For the text-containing cell, return its midpoint in (X, Y) coordinate format. 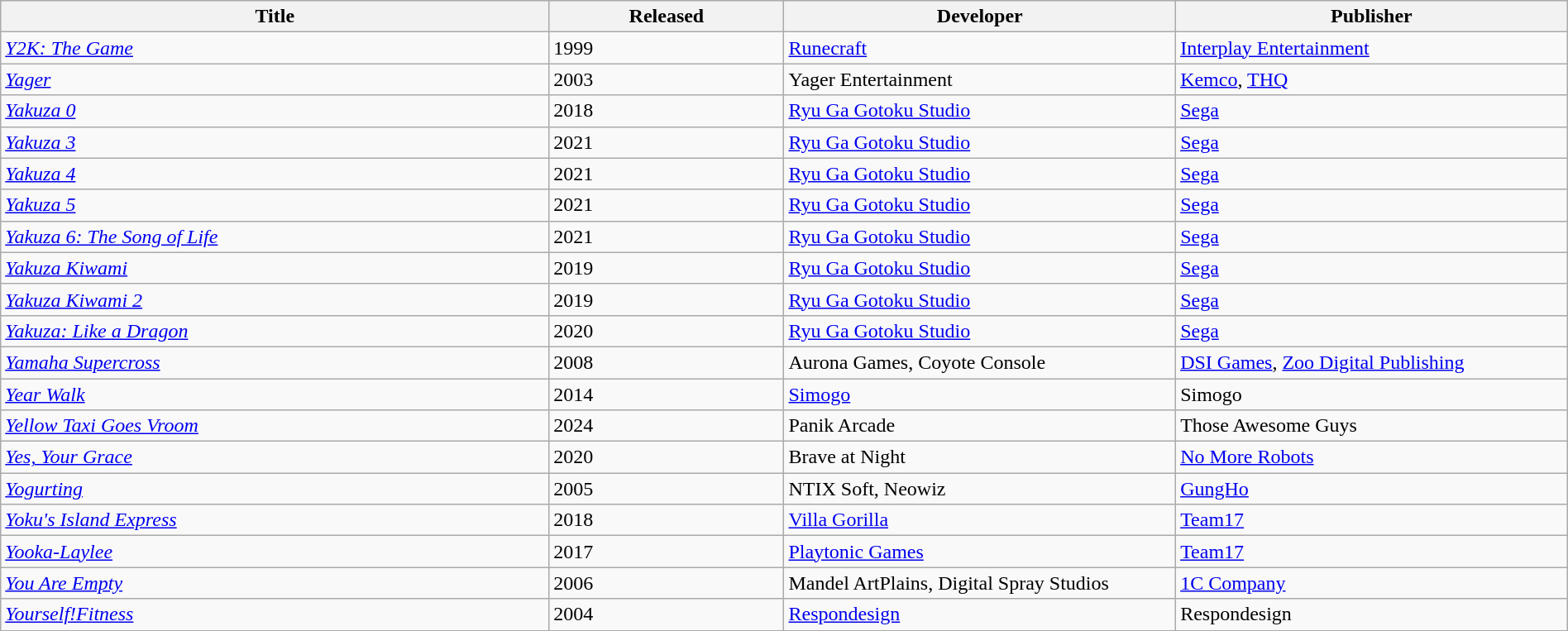
Yakuza Kiwami (275, 268)
DSI Games, Zoo Digital Publishing (1372, 362)
Yogurting (275, 489)
NTIX Soft, Neowiz (980, 489)
Brave at Night (980, 457)
Yakuza: Like a Dragon (275, 331)
1C Company (1372, 583)
GungHo (1372, 489)
Villa Gorilla (980, 520)
Yakuza 4 (275, 174)
Year Walk (275, 394)
Yakuza Kiwami 2 (275, 299)
Yakuza 0 (275, 111)
Panik Arcade (980, 426)
Kemco, THQ (1372, 79)
Yakuza 6: The Song of Life (275, 237)
Yakuza 5 (275, 205)
Yooka-Laylee (275, 552)
Developer (980, 17)
1999 (667, 48)
Those Awesome Guys (1372, 426)
Yourself!Fitness (275, 614)
Yes, Your Grace (275, 457)
No More Robots (1372, 457)
Yager (275, 79)
You Are Empty (275, 583)
Interplay Entertainment (1372, 48)
Yellow Taxi Goes Vroom (275, 426)
Title (275, 17)
Yamaha Supercross (275, 362)
Aurona Games, Coyote Console (980, 362)
2003 (667, 79)
Yager Entertainment (980, 79)
Yoku's Island Express (275, 520)
Mandel ArtPlains, Digital Spray Studios (980, 583)
2017 (667, 552)
2004 (667, 614)
Released (667, 17)
Playtonic Games (980, 552)
2014 (667, 394)
2006 (667, 583)
Publisher (1372, 17)
2008 (667, 362)
Yakuza 3 (275, 142)
Runecraft (980, 48)
Y2K: The Game (275, 48)
2024 (667, 426)
2005 (667, 489)
